Output the [X, Y] coordinate of the center of the cell containing the given text.  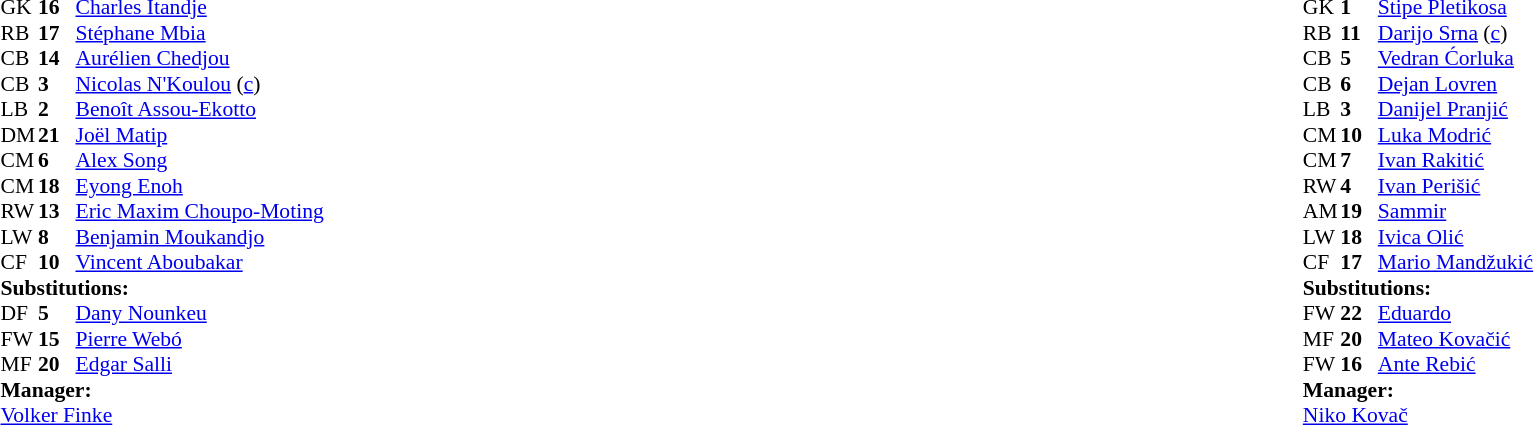
DF [19, 313]
Pierre Webó [200, 339]
Ivica Olić [1456, 237]
13 [57, 211]
2 [57, 109]
Ivan Rakitić [1456, 161]
Sammir [1456, 211]
Alex Song [200, 161]
22 [1359, 313]
21 [57, 135]
Darijo Srna (c) [1456, 33]
Luka Modrić [1456, 135]
Mario Mandžukić [1456, 263]
Ivan Perišić [1456, 186]
Benoît Assou-Ekotto [200, 109]
DM [19, 135]
Aurélien Chedjou [200, 59]
Vedran Ćorluka [1456, 59]
AM [1322, 211]
8 [57, 237]
Eduardo [1456, 313]
Joël Matip [200, 135]
Dany Nounkeu [200, 313]
11 [1359, 33]
Benjamin Moukandjo [200, 237]
16 [1359, 365]
14 [57, 59]
Edgar Salli [200, 365]
Stéphane Mbia [200, 33]
Eric Maxim Choupo-Moting [200, 211]
Nicolas N'Koulou (c) [200, 84]
Ante Rebić [1456, 365]
Mateo Kovačić [1456, 339]
Danijel Pranjić [1456, 109]
Eyong Enoh [200, 186]
4 [1359, 186]
Dejan Lovren [1456, 84]
15 [57, 339]
7 [1359, 161]
Vincent Aboubakar [200, 263]
19 [1359, 211]
